Return [X, Y] of the center of cell containing provided text 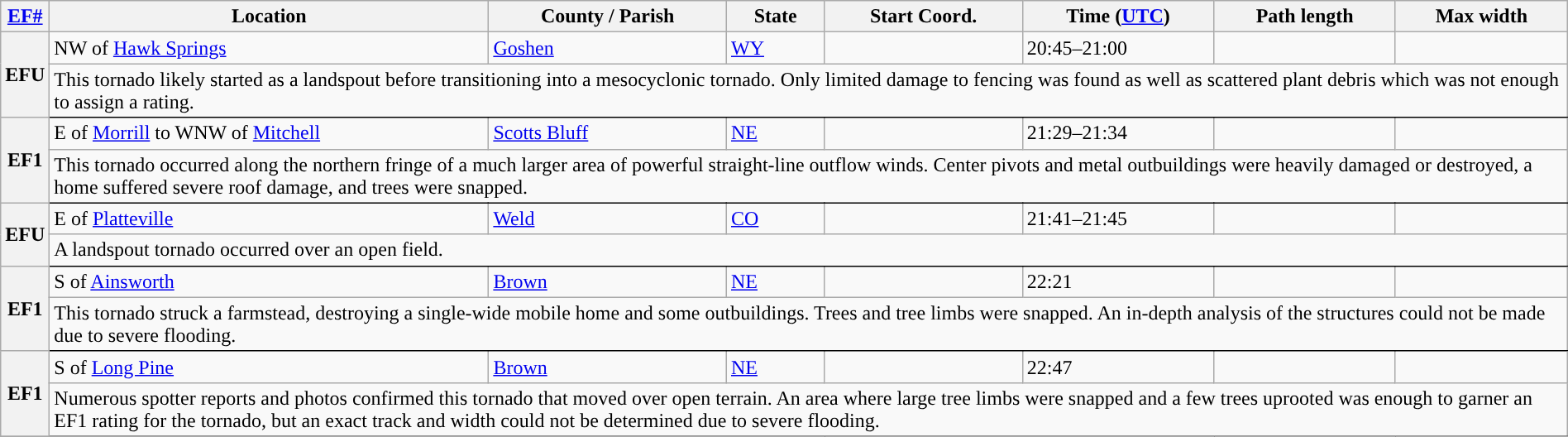
E of Platteville [270, 218]
Start Coord. [923, 17]
County / Parish [608, 17]
EF# [25, 17]
Goshen [608, 48]
S of Long Pine [270, 367]
WY [776, 48]
Time (UTC) [1118, 17]
Path length [1305, 17]
21:29–21:34 [1118, 133]
CO [776, 218]
Weld [608, 218]
S of Ainsworth [270, 281]
Max width [1481, 17]
NW of Hawk Springs [270, 48]
20:45–21:00 [1118, 48]
E of Morrill to WNW of Mitchell [270, 133]
Location [270, 17]
A landspout tornado occurred over an open field. [809, 250]
21:41–21:45 [1118, 218]
State [776, 17]
22:47 [1118, 367]
Scotts Bluff [608, 133]
22:21 [1118, 281]
